Find where the given text appears and provide that cell's center as (X, Y) coordinate. 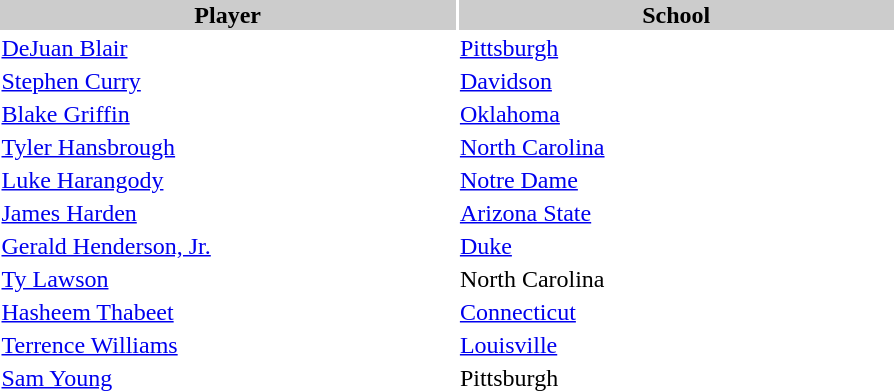
DeJuan Blair (228, 48)
Connecticut (676, 312)
Pittsburgh (676, 48)
Player (228, 15)
Stephen Curry (228, 81)
Tyler Hansbrough (228, 147)
Hasheem Thabeet (228, 312)
Terrence Williams (228, 345)
James Harden (228, 213)
Duke (676, 246)
School (676, 15)
Arizona State (676, 213)
Oklahoma (676, 114)
Blake Griffin (228, 114)
Luke Harangody (228, 180)
Gerald Henderson, Jr. (228, 246)
Louisville (676, 345)
Notre Dame (676, 180)
Davidson (676, 81)
Ty Lawson (228, 279)
